Detect which cell encompasses the target text, then output its [x, y] center coordinate. 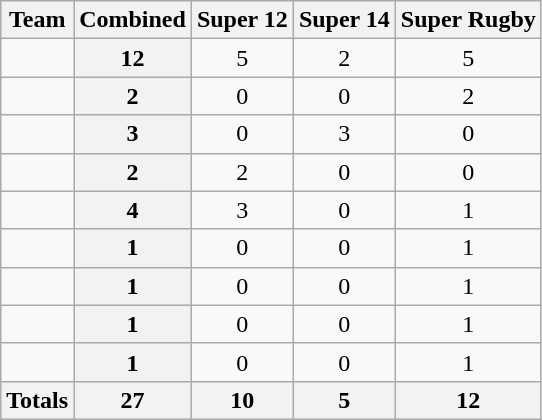
Super 14 [344, 20]
Super 12 [242, 20]
Combined [133, 20]
10 [242, 400]
Totals [38, 400]
27 [133, 400]
Super Rugby [468, 20]
4 [133, 210]
Team [38, 20]
